Search for the cell housing the specified text and yield its [X, Y] center coordinate. 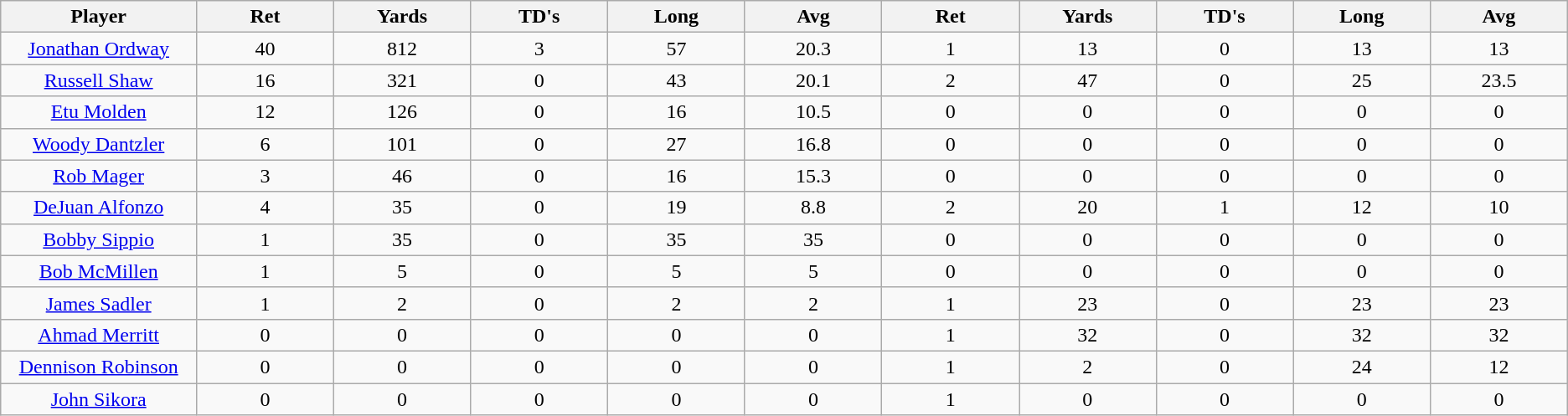
20.3 [813, 49]
321 [402, 80]
46 [402, 176]
57 [677, 49]
20 [1088, 208]
15.3 [813, 176]
27 [677, 144]
Dennison Robinson [99, 367]
Player [99, 17]
43 [677, 80]
10 [1499, 208]
23.5 [1499, 80]
101 [402, 144]
126 [402, 112]
Ahmad Merritt [99, 335]
40 [266, 49]
DeJuan Alfonzo [99, 208]
20.1 [813, 80]
Rob Mager [99, 176]
John Sikora [99, 399]
Jonathan Ordway [99, 49]
812 [402, 49]
16.8 [813, 144]
James Sadler [99, 303]
Bobby Sippio [99, 239]
10.5 [813, 112]
Woody Dantzler [99, 144]
4 [266, 208]
8.8 [813, 208]
25 [1362, 80]
6 [266, 144]
Bob McMillen [99, 271]
47 [1088, 80]
Russell Shaw [99, 80]
Etu Molden [99, 112]
19 [677, 208]
24 [1362, 367]
